Return (X, Y) of the center of cell containing provided text 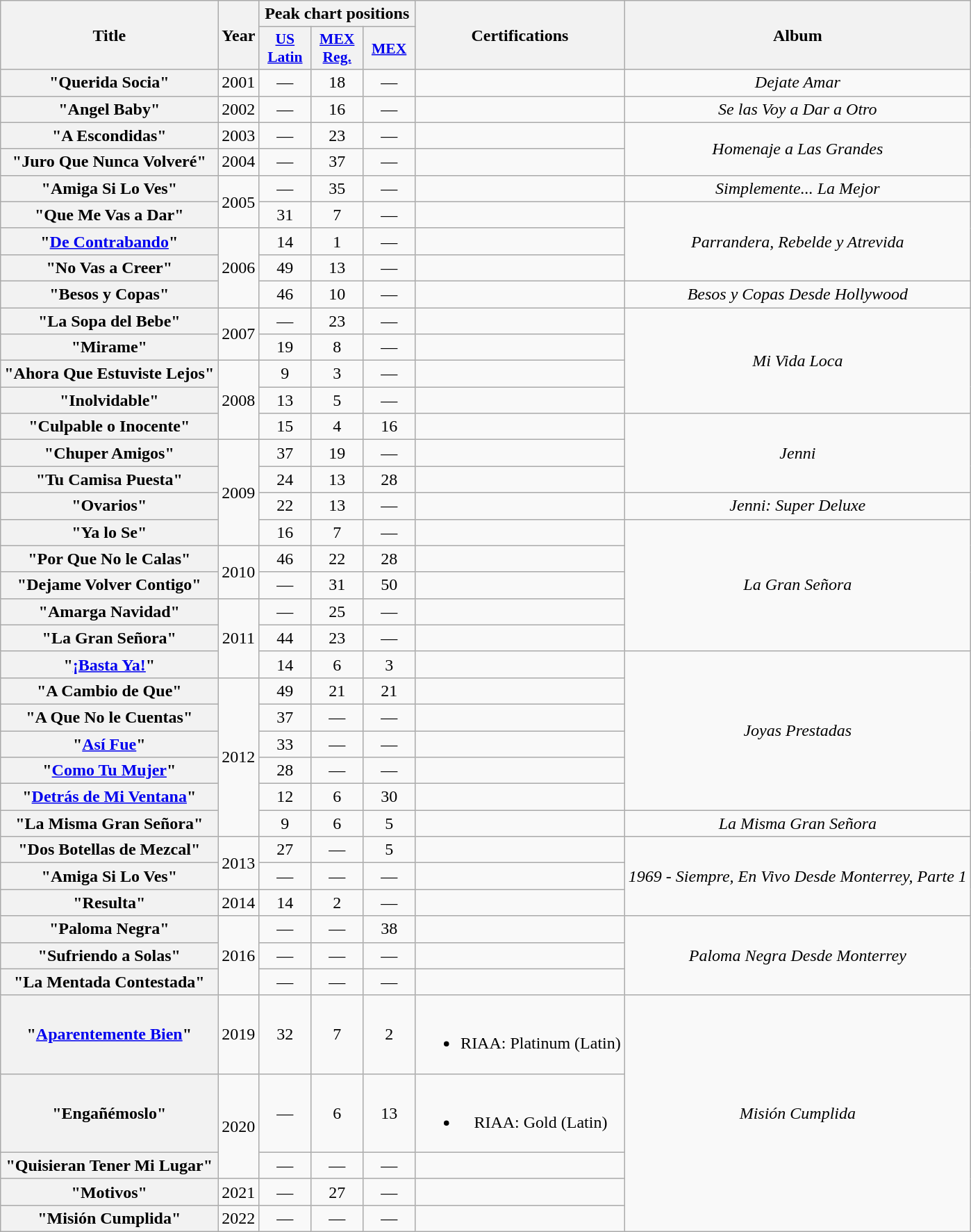
"Chuper Amigos" (110, 453)
8 (338, 347)
"De Contrabando" (110, 241)
Homenaje a Las Grandes (797, 149)
"Tu Camisa Puesta" (110, 479)
2021 (239, 1192)
2006 (239, 268)
12 (285, 797)
10 (338, 294)
"A Escondidas" (110, 135)
44 (285, 638)
"Así Fue" (110, 744)
"Misión Cumplida" (110, 1218)
2016 (239, 955)
"La Gran Señora" (110, 638)
USLatin (285, 49)
La Gran Señora (797, 585)
"Que Me Vas a Dar" (110, 215)
RIAA: Gold (Latin) (520, 1113)
"Resulta" (110, 903)
2009 (239, 493)
"Juro Que Nunca Volveré" (110, 162)
2010 (239, 572)
2020 (239, 1126)
La Misma Gran Señora (797, 823)
"Ovarios" (110, 506)
32 (285, 1034)
"¡Basta Ya!" (110, 664)
2005 (239, 202)
Title (110, 35)
Besos y Copas Desde Hollywood (797, 294)
"Ya lo Se" (110, 532)
"La Sopa del Bebe" (110, 320)
RIAA: Platinum (Latin) (520, 1034)
"Aparentemente Bien" (110, 1034)
"Querida Socia" (110, 83)
"Ahora Que Estuviste Lejos" (110, 374)
38 (389, 929)
"Sufriendo a Solas" (110, 955)
25 (338, 611)
35 (338, 188)
"Dos Botellas de Mezcal" (110, 850)
2014 (239, 903)
2004 (239, 162)
"No Vas a Creer" (110, 268)
"Amarga Navidad" (110, 611)
2011 (239, 638)
"La Mentada Contestada" (110, 982)
Year (239, 35)
1969 - Siempre, En Vivo Desde Monterrey, Parte 1 (797, 876)
"Engañémoslo" (110, 1113)
18 (338, 83)
2003 (239, 135)
"Como Tu Mujer" (110, 771)
"Besos y Copas" (110, 294)
Simplemente... La Mejor (797, 188)
2019 (239, 1034)
Album (797, 35)
"Culpable o Inocente" (110, 427)
"A Cambio de Que" (110, 691)
2012 (239, 757)
50 (389, 585)
Joyas Prestadas (797, 730)
MEX (389, 49)
1 (338, 241)
"Paloma Negra" (110, 929)
4 (338, 427)
Se las Voy a Dar a Otro (797, 109)
Paloma Negra Desde Monterrey (797, 955)
MEXReg. (338, 49)
Parrandera, Rebelde y Atrevida (797, 241)
"Motivos" (110, 1192)
"Angel Baby" (110, 109)
"Detrás de Mi Ventana" (110, 797)
2002 (239, 109)
33 (285, 744)
Dejate Amar (797, 83)
2013 (239, 863)
Peak chart positions (338, 14)
Mi Vida Loca (797, 360)
"Dejame Volver Contigo" (110, 585)
30 (389, 797)
"A Que No le Cuentas" (110, 717)
"Por Que No le Calas" (110, 559)
"Quisieran Tener Mi Lugar" (110, 1165)
2001 (239, 83)
Misión Cumplida (797, 1113)
Jenni (797, 453)
24 (285, 479)
Jenni: Super Deluxe (797, 506)
"Mirame" (110, 347)
2008 (239, 400)
2022 (239, 1218)
"Inolvidable" (110, 400)
Certifications (520, 35)
2007 (239, 334)
15 (285, 427)
"La Misma Gran Señora" (110, 823)
